Capture the cell that displays the provided text and extract its [x, y] central coordinate. 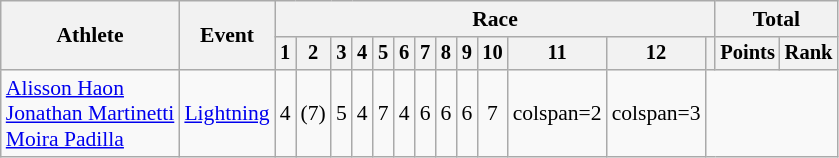
1 [286, 54]
Rank [809, 54]
8 [446, 54]
Lightning [226, 114]
(7) [314, 114]
Points [747, 54]
Race [496, 19]
2 [314, 54]
10 [492, 54]
Athlete [90, 36]
12 [656, 54]
Alisson Haon Jonathan Martinetti Moira Padilla [90, 114]
Total [776, 19]
9 [466, 54]
colspan=3 [656, 114]
Event [226, 36]
11 [558, 54]
colspan=2 [558, 114]
3 [342, 54]
